Pinpoint the cell where the given text exists, returning its (X, Y) midpoint coordinate. 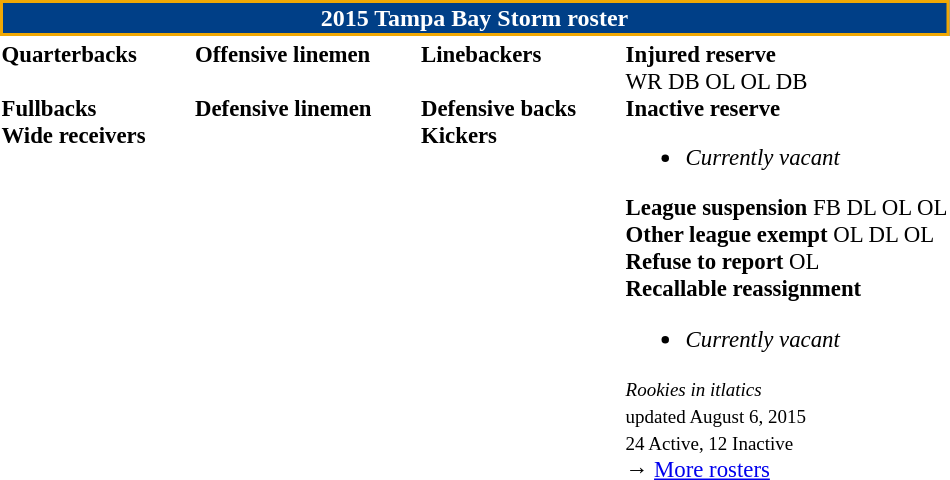
2015 Tampa Bay Storm roster (474, 18)
